Scan for the cell matching the given text and deliver its (X, Y) coordinate at center. 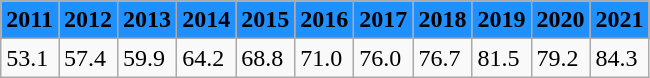
2017 (384, 20)
59.9 (148, 58)
64.2 (206, 58)
71.0 (324, 58)
68.8 (266, 58)
2018 (442, 20)
2021 (620, 20)
2013 (148, 20)
76.7 (442, 58)
2015 (266, 20)
2011 (30, 20)
2016 (324, 20)
57.4 (88, 58)
53.1 (30, 58)
81.5 (502, 58)
2012 (88, 20)
2019 (502, 20)
2014 (206, 20)
79.2 (560, 58)
84.3 (620, 58)
76.0 (384, 58)
2020 (560, 20)
